Extract the [x, y] coordinate from the center of the cell holding the provided text.  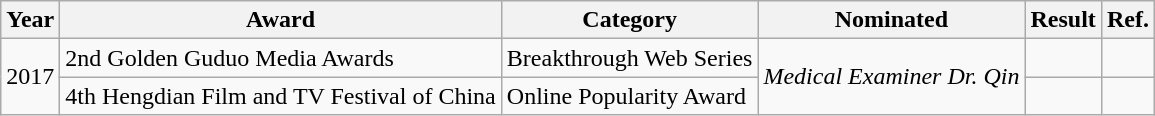
2017 [30, 77]
Ref. [1128, 20]
2nd Golden Guduo Media Awards [280, 58]
Award [280, 20]
Online Popularity Award [630, 96]
Nominated [892, 20]
Breakthrough Web Series [630, 58]
Category [630, 20]
Medical Examiner Dr. Qin [892, 77]
Result [1063, 20]
Year [30, 20]
4th Hengdian Film and TV Festival of China [280, 96]
